Return the (x, y) coordinate for the center point of the cell that contains the specified text.  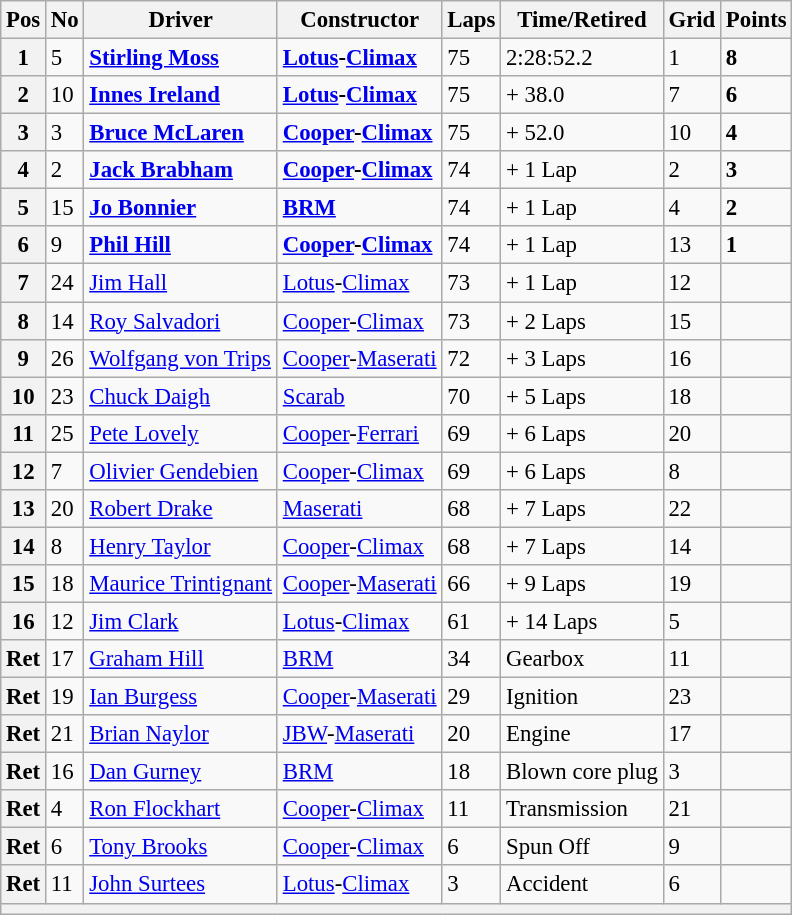
Jo Bonnier (180, 208)
Wolfgang von Trips (180, 358)
Robert Drake (180, 509)
Bruce McLaren (180, 133)
Grid (692, 20)
Ron Flockhart (180, 809)
Pete Lovely (180, 433)
Tony Brooks (180, 847)
Jim Clark (180, 621)
+ 9 Laps (582, 584)
2:28:52.2 (582, 58)
Points (756, 20)
Blown core plug (582, 772)
Olivier Gendebien (180, 471)
24 (65, 283)
Ignition (582, 697)
Jack Brabham (180, 170)
29 (472, 697)
Roy Salvadori (180, 321)
John Surtees (180, 885)
22 (692, 509)
Time/Retired (582, 20)
Engine (582, 734)
+ 3 Laps (582, 358)
Cooper-Ferrari (360, 433)
Phil Hill (180, 245)
+ 52.0 (582, 133)
Jim Hall (180, 283)
72 (472, 358)
Graham Hill (180, 659)
70 (472, 396)
Dan Gurney (180, 772)
Stirling Moss (180, 58)
+ 38.0 (582, 95)
Constructor (360, 20)
+ 14 Laps (582, 621)
26 (65, 358)
+ 5 Laps (582, 396)
Transmission (582, 809)
Maserati (360, 509)
66 (472, 584)
Chuck Daigh (180, 396)
JBW-Maserati (360, 734)
+ 2 Laps (582, 321)
Henry Taylor (180, 546)
Pos (24, 20)
34 (472, 659)
Scarab (360, 396)
Accident (582, 885)
Innes Ireland (180, 95)
61 (472, 621)
25 (65, 433)
Spun Off (582, 847)
Ian Burgess (180, 697)
Maurice Trintignant (180, 584)
No (65, 20)
Driver (180, 20)
Brian Naylor (180, 734)
Gearbox (582, 659)
Laps (472, 20)
